Return the [x, y] coordinate for the center point of the cell that contains the specified text.  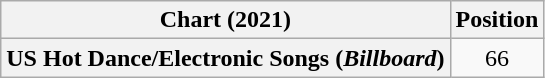
Chart (2021) [226, 20]
Position [497, 20]
66 [497, 58]
US Hot Dance/Electronic Songs (Billboard) [226, 58]
